Identify which cell holds the provided text, then report its (x, y) central coordinate. 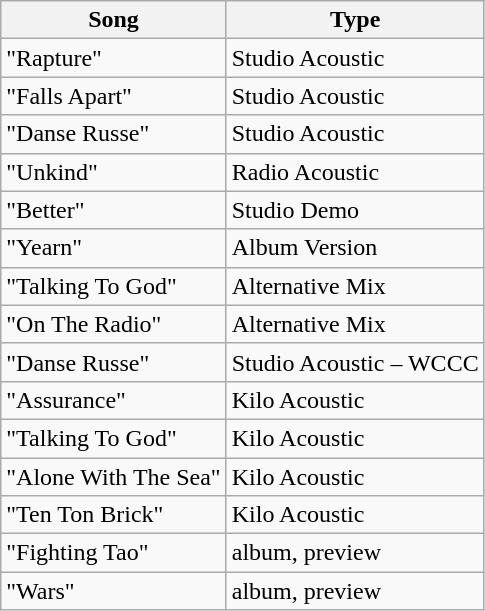
"Alone With The Sea" (114, 477)
"Falls Apart" (114, 96)
"Better" (114, 210)
Album Version (355, 248)
Radio Acoustic (355, 172)
"Yearn" (114, 248)
"Assurance" (114, 400)
Studio Demo (355, 210)
"Rapture" (114, 58)
"On The Radio" (114, 324)
"Wars" (114, 591)
Studio Acoustic – WCCC (355, 362)
Type (355, 20)
"Ten Ton Brick" (114, 515)
Song (114, 20)
"Unkind" (114, 172)
"Fighting Tao" (114, 553)
